For the text-containing cell, return its midpoint in [X, Y] coordinate format. 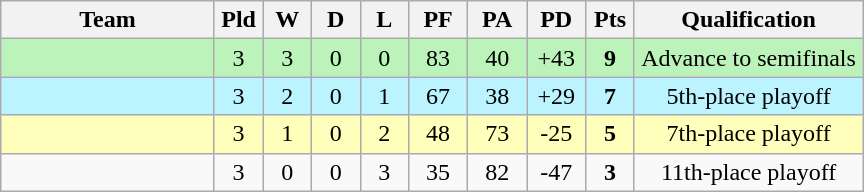
Advance to semifinals [748, 58]
+43 [556, 58]
83 [438, 58]
48 [438, 134]
7 [610, 96]
5th-place playoff [748, 96]
-47 [556, 172]
PD [556, 20]
Pts [610, 20]
73 [498, 134]
L [384, 20]
+29 [556, 96]
D [336, 20]
5 [610, 134]
35 [438, 172]
PA [498, 20]
PF [438, 20]
7th-place playoff [748, 134]
40 [498, 58]
Pld [238, 20]
9 [610, 58]
W [288, 20]
Team [108, 20]
67 [438, 96]
-25 [556, 134]
11th-place playoff [748, 172]
38 [498, 96]
Qualification [748, 20]
82 [498, 172]
